Scan for the cell matching the given text and deliver its [x, y] coordinate at center. 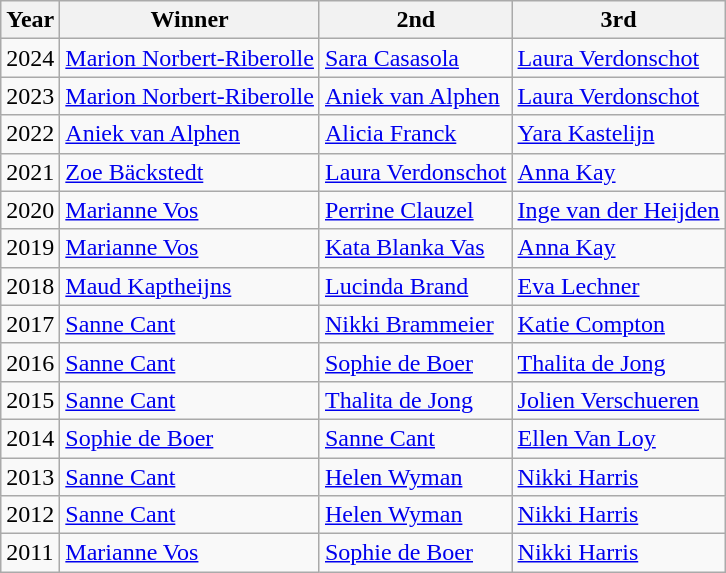
Nikki Brammeier [416, 324]
Lucinda Brand [416, 286]
Inge van der Heijden [618, 210]
Alicia Franck [416, 134]
Jolien Verschueren [618, 400]
2012 [30, 515]
Eva Lechner [618, 286]
Ellen Van Loy [618, 438]
2nd [416, 20]
Maud Kaptheijns [190, 286]
Kata Blanka Vas [416, 248]
2023 [30, 96]
2020 [30, 210]
Katie Compton [618, 324]
Winner [190, 20]
Perrine Clauzel [416, 210]
2019 [30, 248]
2016 [30, 362]
Yara Kastelijn [618, 134]
3rd [618, 20]
Year [30, 20]
Sara Casasola [416, 58]
2021 [30, 172]
2017 [30, 324]
2022 [30, 134]
2014 [30, 438]
2018 [30, 286]
Zoe Bäckstedt [190, 172]
2024 [30, 58]
2015 [30, 400]
2011 [30, 553]
2013 [30, 477]
